Identify which cell holds the provided text, then report its (x, y) central coordinate. 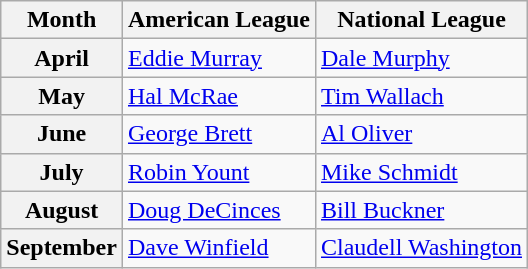
Eddie Murray (218, 58)
Tim Wallach (421, 96)
June (62, 134)
May (62, 96)
August (62, 210)
Claudell Washington (421, 248)
Robin Yount (218, 172)
Dave Winfield (218, 248)
Bill Buckner (421, 210)
Mike Schmidt (421, 172)
Dale Murphy (421, 58)
National League (421, 20)
Doug DeCinces (218, 210)
Hal McRae (218, 96)
July (62, 172)
September (62, 248)
American League (218, 20)
April (62, 58)
George Brett (218, 134)
Month (62, 20)
Al Oliver (421, 134)
